Find where the given text appears and provide that cell's center as (X, Y) coordinate. 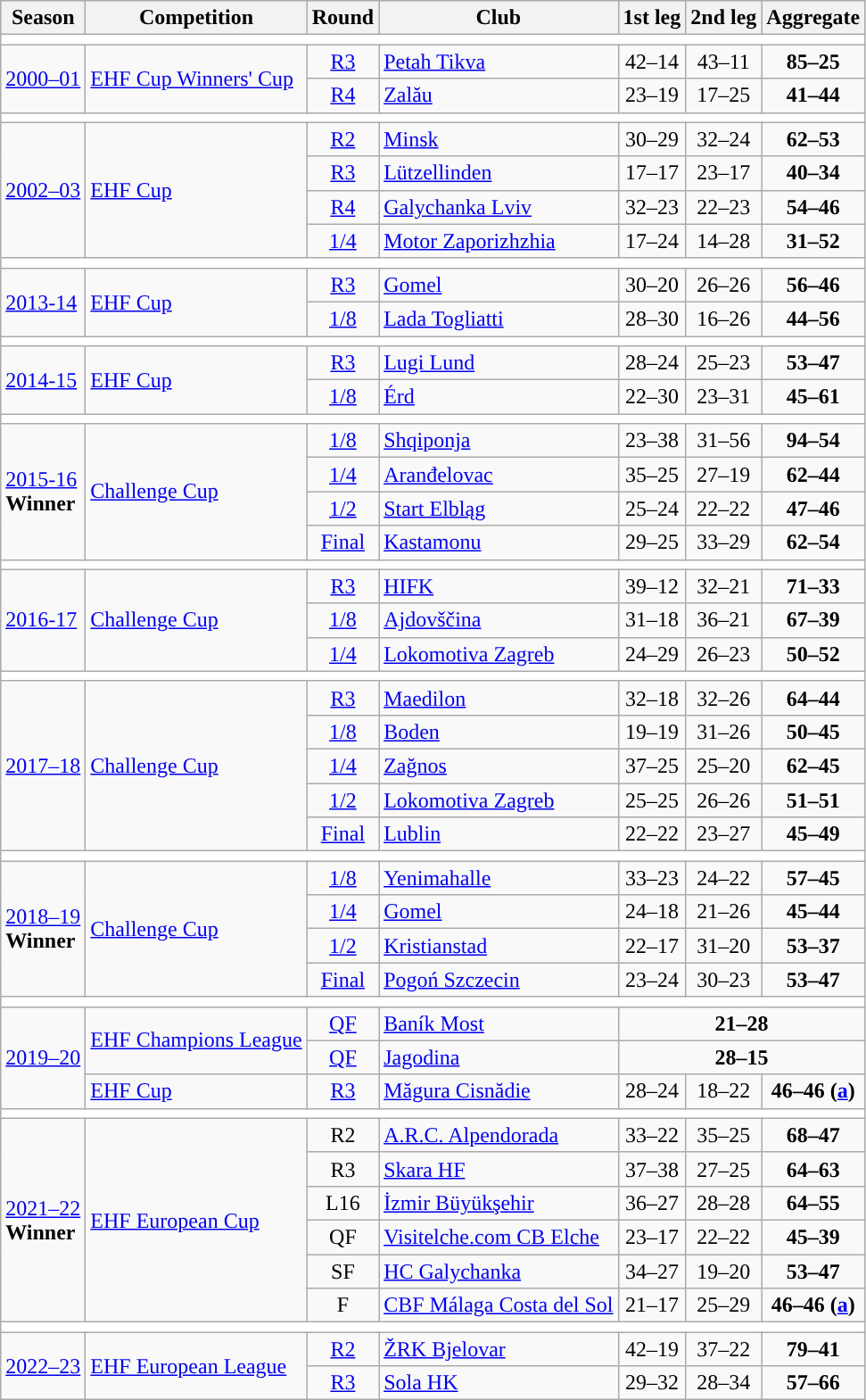
31–56 (724, 441)
29–32 (652, 1383)
Lützellinden (499, 173)
37–38 (652, 1169)
2015-16 Winner (43, 492)
45–44 (813, 912)
2018–19 Winner (43, 929)
50–52 (813, 654)
2000–01 (43, 79)
Jagodina (499, 1057)
32–24 (724, 139)
30–20 (652, 285)
Kastamonu (499, 543)
Ajdovščina (499, 620)
2017–18 (43, 766)
32–26 (724, 698)
24–18 (652, 912)
İzmir Büyükşehir (499, 1203)
53–37 (813, 946)
27–25 (724, 1169)
31–18 (652, 620)
23–19 (652, 95)
Pogoń Szczecin (499, 980)
Motor Zaporizhzhia (499, 241)
25–23 (724, 363)
Petah Tikva (499, 62)
47–46 (813, 509)
29–25 (652, 543)
27–19 (724, 475)
SF (342, 1272)
Shqiponja (499, 441)
17–25 (724, 95)
Competition (196, 18)
Maedilon (499, 698)
Season (43, 18)
62–54 (813, 543)
2014-15 (43, 380)
32–21 (724, 586)
25–29 (724, 1305)
2nd leg (724, 18)
Kristianstad (499, 946)
Round (342, 18)
Skara HF (499, 1169)
18–22 (724, 1091)
94–54 (813, 441)
Aggregate (813, 18)
Yenimahalle (499, 878)
2013-14 (43, 302)
41–44 (813, 95)
2016-17 (43, 620)
42–19 (652, 1349)
EHF Champions League (196, 1040)
Minsk (499, 139)
33–23 (652, 878)
64–63 (813, 1169)
2019–20 (43, 1057)
37–25 (652, 766)
22–17 (652, 946)
EHF European League (196, 1366)
A.R.C. Alpendorada (499, 1135)
17–24 (652, 241)
42–14 (652, 62)
28–28 (724, 1203)
Start Elbląg (499, 509)
85–25 (813, 62)
51–51 (813, 800)
39–12 (652, 586)
2022–23 (43, 1366)
21–28 (742, 1023)
45–49 (813, 834)
64–55 (813, 1203)
HC Galychanka (499, 1272)
17–17 (652, 173)
28–30 (652, 319)
Zağnos (499, 766)
30–29 (652, 139)
50–45 (813, 732)
Lublin (499, 834)
Baník Most (499, 1023)
62–53 (813, 139)
Lugi Lund (499, 363)
Sola HK (499, 1383)
F (342, 1305)
25–24 (652, 509)
Galychanka Lviv (499, 207)
57–45 (813, 878)
36–21 (724, 620)
1st leg (652, 18)
31–52 (813, 241)
22–23 (724, 207)
Visitelche.com CB Elche (499, 1237)
Boden (499, 732)
Aranđelovac (499, 475)
28–34 (724, 1383)
24–22 (724, 878)
EHF Cup Winners' Cup (196, 79)
EHF European Cup (196, 1220)
31–20 (724, 946)
23–24 (652, 980)
56–46 (813, 285)
30–23 (724, 980)
67–39 (813, 620)
21–17 (652, 1305)
26–23 (724, 654)
79–41 (813, 1349)
Club (499, 18)
68–47 (813, 1135)
19–19 (652, 732)
44–56 (813, 319)
L16 (342, 1203)
43–11 (724, 62)
54–46 (813, 207)
16–26 (724, 319)
33–22 (652, 1135)
57–66 (813, 1383)
Lada Togliatti (499, 319)
36–27 (652, 1203)
HIFK (499, 586)
40–34 (813, 173)
45–61 (813, 397)
62–44 (813, 475)
45–39 (813, 1237)
31–26 (724, 732)
34–27 (652, 1272)
62–45 (813, 766)
19–20 (724, 1272)
23–31 (724, 397)
23–27 (724, 834)
25–20 (724, 766)
37–22 (724, 1349)
Érd (499, 397)
ŽRK Bjelovar (499, 1349)
Măgura Cisnădie (499, 1091)
22–30 (652, 397)
64–44 (813, 698)
32–18 (652, 698)
2002–03 (43, 190)
Zalău (499, 95)
14–28 (724, 241)
2021–22 Winner (43, 1220)
23–38 (652, 441)
CBF Málaga Costa del Sol (499, 1305)
21–26 (724, 912)
32–23 (652, 207)
71–33 (813, 586)
28–15 (742, 1057)
24–29 (652, 654)
33–29 (724, 543)
25–25 (652, 800)
